Identify which cell holds the provided text, then report its [X, Y] central coordinate. 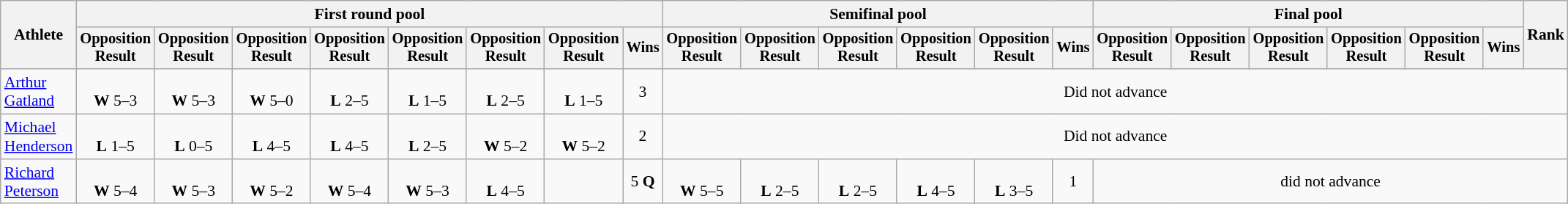
W 5–0 [272, 91]
Michael Henderson [39, 136]
Arthur Gatland [39, 91]
W 5–5 [701, 182]
2 [643, 136]
1 [1073, 182]
5 Q [643, 182]
Final pool [1308, 14]
did not advance [1330, 182]
Rank [1546, 35]
3 [643, 91]
First round pool [369, 14]
Richard Peterson [39, 182]
L 3–5 [1015, 182]
L 0–5 [193, 136]
Athlete [39, 35]
Semifinal pool [878, 14]
